Scan for the cell matching the given text and deliver its [x, y] coordinate at center. 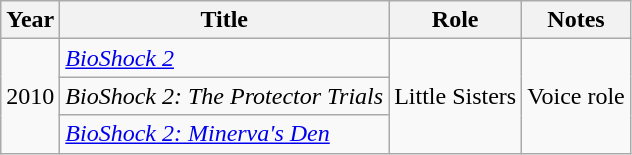
BioShock 2: The Protector Trials [224, 96]
Voice role [576, 96]
BioShock 2 [224, 58]
Role [456, 20]
Notes [576, 20]
Year [30, 20]
BioShock 2: Minerva's Den [224, 134]
Little Sisters [456, 96]
2010 [30, 96]
Title [224, 20]
